Locate the cell with the specified text and output its [x, y] center coordinate. 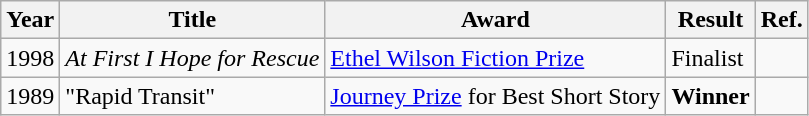
1989 [30, 96]
"Rapid Transit" [192, 96]
Award [496, 20]
Finalist [710, 58]
Result [710, 20]
Ref. [782, 20]
Ethel Wilson Fiction Prize [496, 58]
Year [30, 20]
Title [192, 20]
At First I Hope for Rescue [192, 58]
1998 [30, 58]
Winner [710, 96]
Journey Prize for Best Short Story [496, 96]
